Search for the cell housing the specified text and yield its [X, Y] center coordinate. 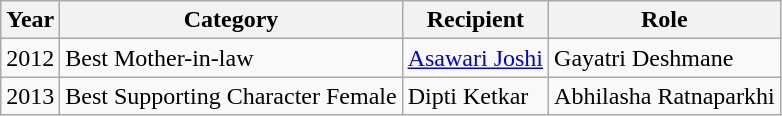
Recipient [475, 20]
Year [30, 20]
Dipti Ketkar [475, 96]
2013 [30, 96]
Best Mother-in-law [231, 58]
Role [665, 20]
Asawari Joshi [475, 58]
Best Supporting Character Female [231, 96]
2012 [30, 58]
Category [231, 20]
Gayatri Deshmane [665, 58]
Abhilasha Ratnaparkhi [665, 96]
